Provide the [x, y] coordinate of the cell's center where the given text is located.  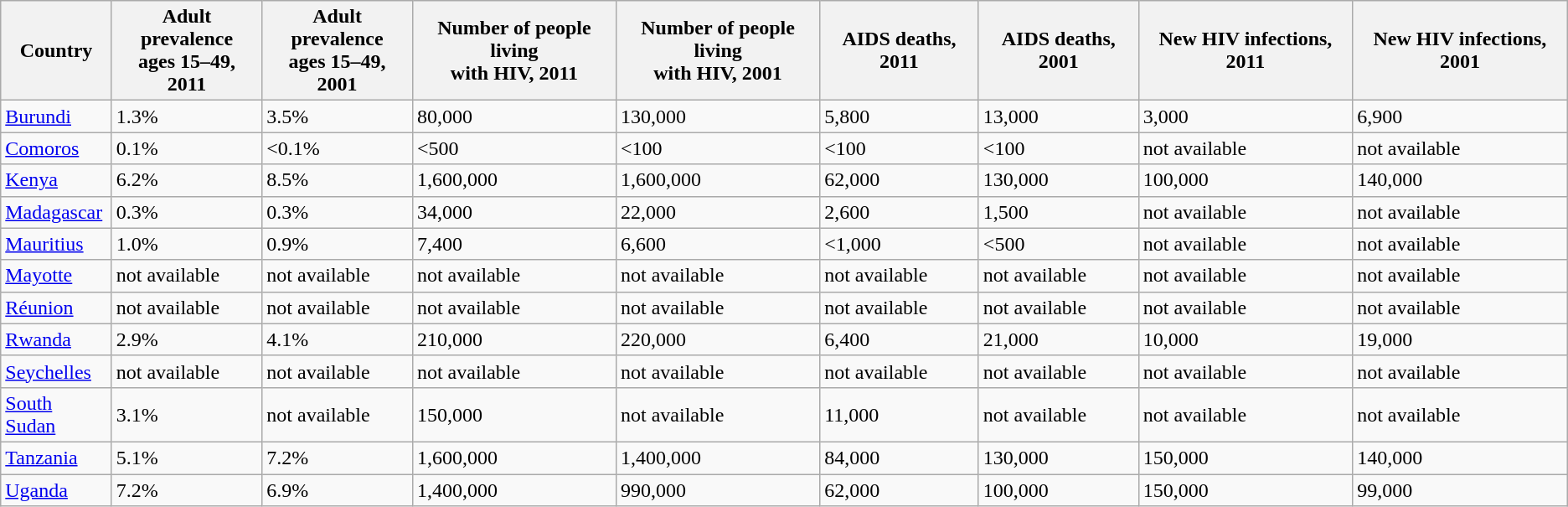
6,900 [1461, 116]
990,000 [717, 490]
Adult prevalenceages 15–49, 2001 [338, 50]
0.9% [338, 244]
4.1% [338, 339]
2,600 [900, 212]
3,000 [1245, 116]
5,800 [900, 116]
3.5% [338, 116]
1,500 [1059, 212]
1.3% [187, 116]
Madagascar [56, 212]
2.9% [187, 339]
6.9% [338, 490]
Burundi [56, 116]
<0.1% [338, 148]
10,000 [1245, 339]
80,000 [514, 116]
5.1% [187, 458]
New HIV infections, 2001 [1461, 50]
Kenya [56, 180]
84,000 [900, 458]
Comoros [56, 148]
Réunion [56, 308]
13,000 [1059, 116]
3.1% [187, 414]
220,000 [717, 339]
Number of people livingwith HIV, 2001 [717, 50]
99,000 [1461, 490]
19,000 [1461, 339]
Rwanda [56, 339]
6,400 [900, 339]
1.0% [187, 244]
AIDS deaths, 2011 [900, 50]
Tanzania [56, 458]
Number of people livingwith HIV, 2011 [514, 50]
AIDS deaths, 2001 [1059, 50]
22,000 [717, 212]
6,600 [717, 244]
6.2% [187, 180]
New HIV infections, 2011 [1245, 50]
0.1% [187, 148]
210,000 [514, 339]
11,000 [900, 414]
Uganda [56, 490]
21,000 [1059, 339]
<1,000 [900, 244]
34,000 [514, 212]
Mayotte [56, 276]
7,400 [514, 244]
Mauritius [56, 244]
8.5% [338, 180]
South Sudan [56, 414]
Country [56, 50]
Seychelles [56, 371]
Adult prevalenceages 15–49, 2011 [187, 50]
